Return (X, Y) of the center of cell containing provided text 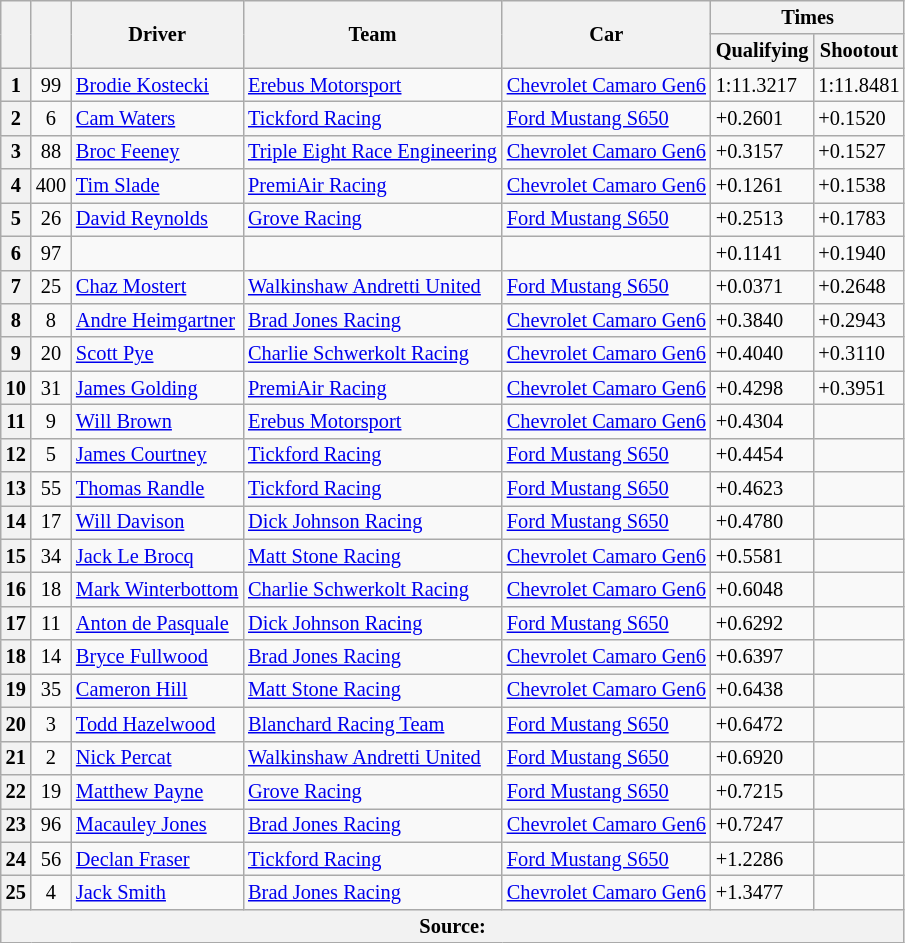
Mark Winterbottom (157, 589)
+0.3157 (762, 152)
23 (16, 825)
+0.6920 (762, 758)
David Reynolds (157, 219)
Declan Fraser (157, 859)
+0.2648 (858, 287)
+0.2943 (858, 320)
Qualifying (762, 51)
35 (51, 690)
26 (51, 219)
+0.3951 (858, 388)
88 (51, 152)
+0.6048 (762, 589)
+0.0371 (762, 287)
1:11.3217 (762, 85)
+0.5581 (762, 556)
Cameron Hill (157, 690)
Anton de Pasquale (157, 623)
21 (16, 758)
Nick Percat (157, 758)
+0.4298 (762, 388)
56 (51, 859)
Will Davison (157, 522)
Source: (453, 926)
22 (16, 791)
Jack Smith (157, 892)
55 (51, 489)
Times (808, 17)
Team (372, 34)
Blanchard Racing Team (372, 724)
Driver (157, 34)
+0.4623 (762, 489)
Macauley Jones (157, 825)
1 (16, 85)
Andre Heimgartner (157, 320)
Jack Le Brocq (157, 556)
Shootout (858, 51)
34 (51, 556)
15 (16, 556)
+0.1538 (858, 186)
16 (16, 589)
Car (606, 34)
+0.1520 (858, 118)
+1.3477 (762, 892)
+0.7247 (762, 825)
Triple Eight Race Engineering (372, 152)
Thomas Randle (157, 489)
+0.1783 (858, 219)
+0.3110 (858, 354)
Chaz Mostert (157, 287)
+1.2286 (762, 859)
10 (16, 388)
Tim Slade (157, 186)
+0.3840 (762, 320)
James Courtney (157, 455)
31 (51, 388)
+0.6397 (762, 657)
+0.1940 (858, 253)
Cam Waters (157, 118)
+0.1141 (762, 253)
Todd Hazelwood (157, 724)
Broc Feeney (157, 152)
+0.1527 (858, 152)
+0.6438 (762, 690)
13 (16, 489)
1:11.8481 (858, 85)
+0.2601 (762, 118)
+0.2513 (762, 219)
+0.7215 (762, 791)
12 (16, 455)
+0.4780 (762, 522)
+0.4304 (762, 421)
+0.4454 (762, 455)
96 (51, 825)
+0.6292 (762, 623)
400 (51, 186)
James Golding (157, 388)
Brodie Kostecki (157, 85)
7 (16, 287)
97 (51, 253)
+0.6472 (762, 724)
99 (51, 85)
24 (16, 859)
Bryce Fullwood (157, 657)
+0.1261 (762, 186)
Will Brown (157, 421)
+0.4040 (762, 354)
Matthew Payne (157, 791)
Scott Pye (157, 354)
